Determine the (x, y) coordinate at the center of the cell enclosing the given text.  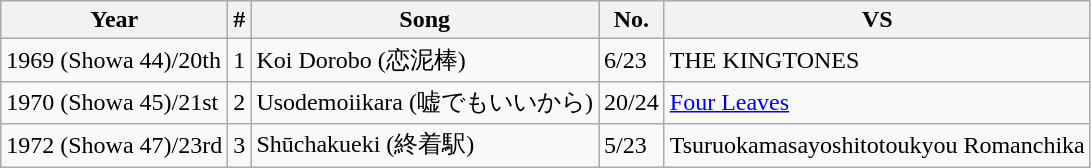
THE KINGTONES (877, 60)
Year (114, 20)
2 (240, 102)
Four Leaves (877, 102)
Song (425, 20)
# (240, 20)
Tsuruokamasayoshitotoukyou Romanchika (877, 146)
3 (240, 146)
Koi Dorobo (恋泥棒) (425, 60)
5/23 (632, 146)
1969 (Showa 44)/20th (114, 60)
Usodemoiikara (嘘でもいいから) (425, 102)
Shūchakueki (終着駅) (425, 146)
VS (877, 20)
1 (240, 60)
No. (632, 20)
1970 (Showa 45)/21st (114, 102)
1972 (Showa 47)/23rd (114, 146)
6/23 (632, 60)
20/24 (632, 102)
